Detect which cell encompasses the target text, then output its (X, Y) center coordinate. 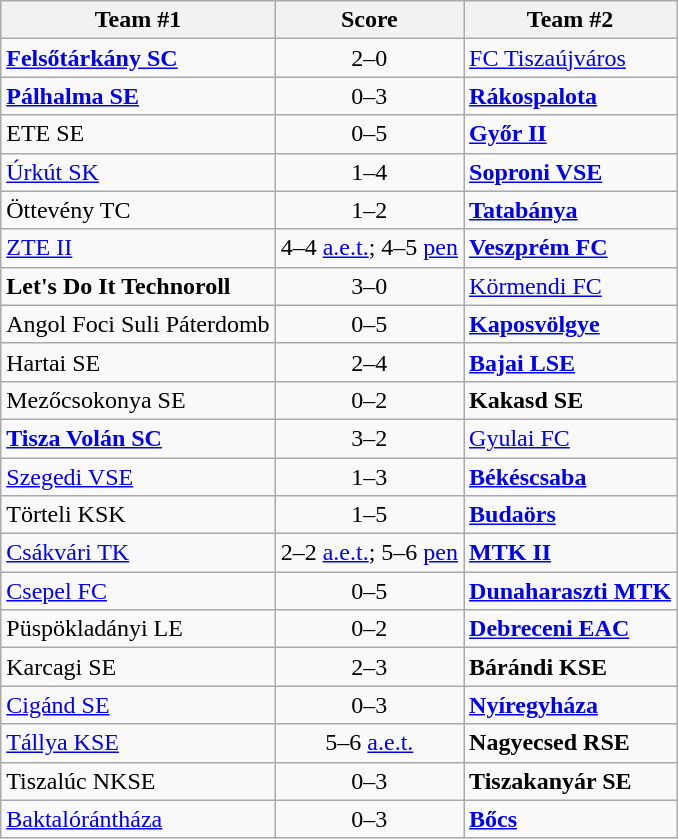
Tisza Volán SC (138, 438)
Tatabánya (570, 210)
Püspökladányi LE (138, 629)
MTK II (570, 553)
Team #1 (138, 20)
Törteli KSK (138, 515)
Baktalórántháza (138, 819)
Tiszakanyár SE (570, 781)
Bőcs (570, 819)
2–4 (369, 362)
Budaörs (570, 515)
4–4 a.e.t.; 4–5 pen (369, 248)
Körmendi FC (570, 286)
Békéscsaba (570, 477)
Angol Foci Suli Páterdomb (138, 324)
Bárándi KSE (570, 667)
1–2 (369, 210)
1–5 (369, 515)
Soproni VSE (570, 172)
1–4 (369, 172)
Mezőcsokonya SE (138, 400)
Öttevény TC (138, 210)
Kakasd SE (570, 400)
2–2 a.e.t.; 5–6 pen (369, 553)
ETE SE (138, 134)
Hartai SE (138, 362)
3–2 (369, 438)
3–0 (369, 286)
Felsőtárkány SC (138, 58)
Nagyecsed RSE (570, 743)
FC Tiszaújváros (570, 58)
Tiszalúc NKSE (138, 781)
Győr II (570, 134)
2–0 (369, 58)
1–3 (369, 477)
Pálhalma SE (138, 96)
Nyíregyháza (570, 705)
Cigánd SE (138, 705)
Veszprém FC (570, 248)
Let's Do It Technoroll (138, 286)
Score (369, 20)
Gyulai FC (570, 438)
5–6 a.e.t. (369, 743)
Kaposvölgye (570, 324)
Tállya KSE (138, 743)
Szegedi VSE (138, 477)
Karcagi SE (138, 667)
Csákvári TK (138, 553)
ZTE II (138, 248)
Team #2 (570, 20)
Úrkút SK (138, 172)
Bajai LSE (570, 362)
Debreceni EAC (570, 629)
Rákospalota (570, 96)
2–3 (369, 667)
Dunaharaszti MTK (570, 591)
Csepel FC (138, 591)
